Locate the cell with the specified text and output its [x, y] center coordinate. 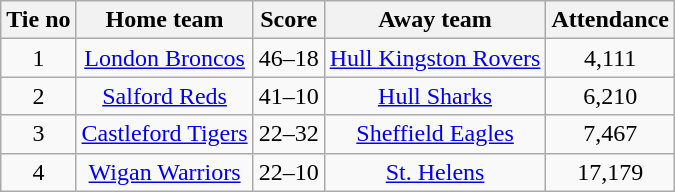
Score [288, 20]
St. Helens [435, 172]
46–18 [288, 58]
1 [38, 58]
Sheffield Eagles [435, 134]
3 [38, 134]
Attendance [610, 20]
2 [38, 96]
Home team [164, 20]
22–32 [288, 134]
6,210 [610, 96]
London Broncos [164, 58]
41–10 [288, 96]
Away team [435, 20]
Wigan Warriors [164, 172]
Hull Kingston Rovers [435, 58]
Salford Reds [164, 96]
Tie no [38, 20]
22–10 [288, 172]
Castleford Tigers [164, 134]
4 [38, 172]
4,111 [610, 58]
7,467 [610, 134]
Hull Sharks [435, 96]
17,179 [610, 172]
